Output the (x, y) coordinate of the center of the cell containing the given text.  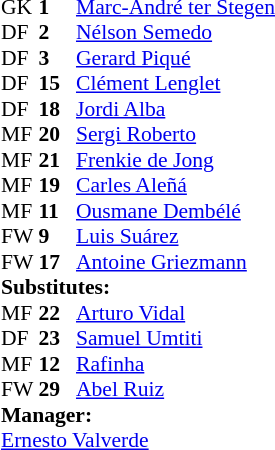
Antoine Griezmann (176, 262)
2 (57, 33)
3 (57, 58)
15 (57, 83)
19 (57, 185)
18 (57, 109)
Carles Aleñá (176, 185)
Clément Lenglet (176, 83)
21 (57, 160)
Rafinha (176, 364)
Manager: (138, 415)
Substitutes: (138, 287)
22 (57, 313)
Sergi Roberto (176, 135)
Arturo Vidal (176, 313)
9 (57, 237)
Frenkie de Jong (176, 160)
20 (57, 135)
12 (57, 364)
17 (57, 262)
Luis Suárez (176, 237)
Abel Ruiz (176, 389)
11 (57, 211)
23 (57, 339)
Jordi Alba (176, 109)
Ousmane Dembélé (176, 211)
Nélson Semedo (176, 33)
Gerard Piqué (176, 58)
29 (57, 389)
Samuel Umtiti (176, 339)
